Search for the cell housing the specified text and yield its [x, y] center coordinate. 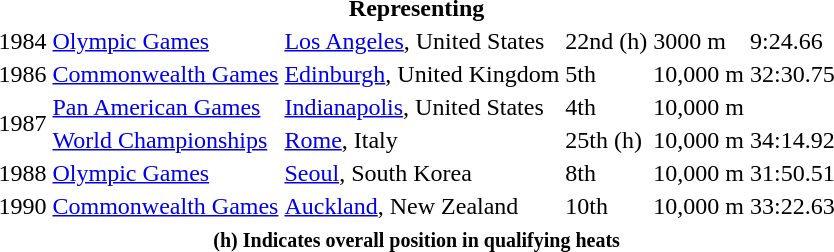
4th [606, 107]
World Championships [166, 140]
Auckland, New Zealand [422, 206]
8th [606, 173]
Los Angeles, United States [422, 41]
5th [606, 74]
Edinburgh, United Kingdom [422, 74]
Rome, Italy [422, 140]
22nd (h) [606, 41]
Pan American Games [166, 107]
3000 m [699, 41]
Seoul, South Korea [422, 173]
25th (h) [606, 140]
Indianapolis, United States [422, 107]
10th [606, 206]
